Extract the [X, Y] coordinate from the center of the cell holding the provided text.  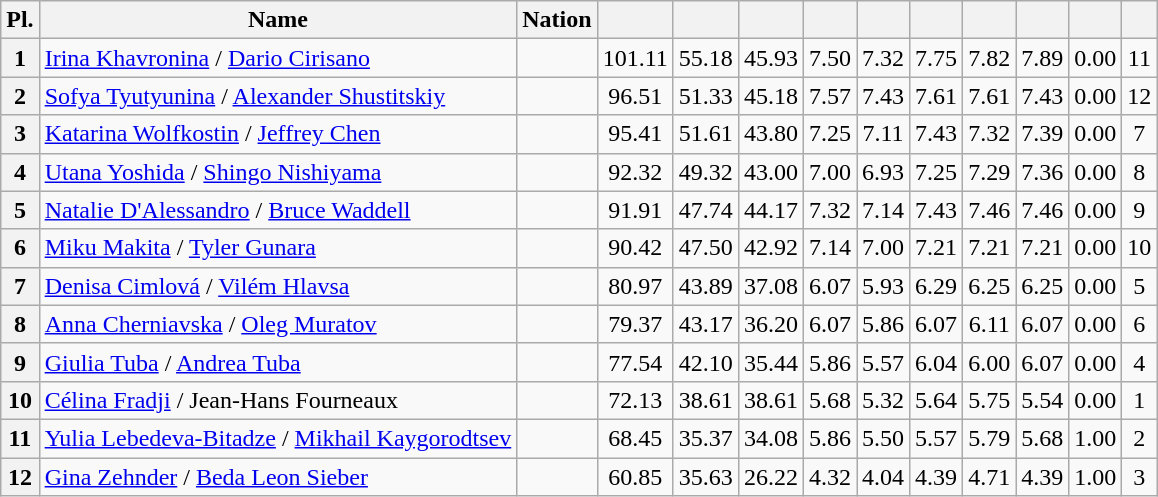
37.08 [770, 286]
6.11 [990, 324]
7.89 [1042, 58]
47.74 [706, 210]
Utana Yoshida / Shingo Nishiyama [278, 172]
42.10 [706, 362]
51.61 [706, 134]
6.04 [936, 362]
7.39 [1042, 134]
34.08 [770, 438]
35.63 [706, 477]
47.50 [706, 248]
4.32 [830, 477]
60.85 [635, 477]
6.29 [936, 286]
Giulia Tuba / Andrea Tuba [278, 362]
5.93 [884, 286]
Pl. [20, 20]
Sofya Tyutyunina / Alexander Shustitskiy [278, 96]
Name [278, 20]
7.11 [884, 134]
Célina Fradji / Jean-Hans Fourneaux [278, 400]
7.82 [990, 58]
101.11 [635, 58]
6.93 [884, 172]
42.92 [770, 248]
72.13 [635, 400]
Gina Zehnder / Beda Leon Sieber [278, 477]
55.18 [706, 58]
43.89 [706, 286]
Miku Makita / Tyler Gunara [278, 248]
36.20 [770, 324]
Katarina Wolfkostin / Jeffrey Chen [278, 134]
96.51 [635, 96]
35.44 [770, 362]
7.50 [830, 58]
80.97 [635, 286]
43.80 [770, 134]
35.37 [706, 438]
49.32 [706, 172]
5.75 [990, 400]
43.17 [706, 324]
5.64 [936, 400]
95.41 [635, 134]
6.00 [990, 362]
45.93 [770, 58]
4.04 [884, 477]
Natalie D'Alessandro / Bruce Waddell [278, 210]
45.18 [770, 96]
Anna Cherniavska / Oleg Muratov [278, 324]
5.54 [1042, 400]
91.91 [635, 210]
43.00 [770, 172]
51.33 [706, 96]
68.45 [635, 438]
92.32 [635, 172]
7.29 [990, 172]
Yulia Lebedeva-Bitadze / Mikhail Kaygorodtsev [278, 438]
7.36 [1042, 172]
79.37 [635, 324]
Nation [557, 20]
5.32 [884, 400]
Irina Khavronina / Dario Cirisano [278, 58]
77.54 [635, 362]
Denisa Cimlová / Vilém Hlavsa [278, 286]
26.22 [770, 477]
44.17 [770, 210]
4.71 [990, 477]
5.50 [884, 438]
7.57 [830, 96]
5.79 [990, 438]
90.42 [635, 248]
7.75 [936, 58]
